Detect which cell encompasses the target text, then output its [x, y] center coordinate. 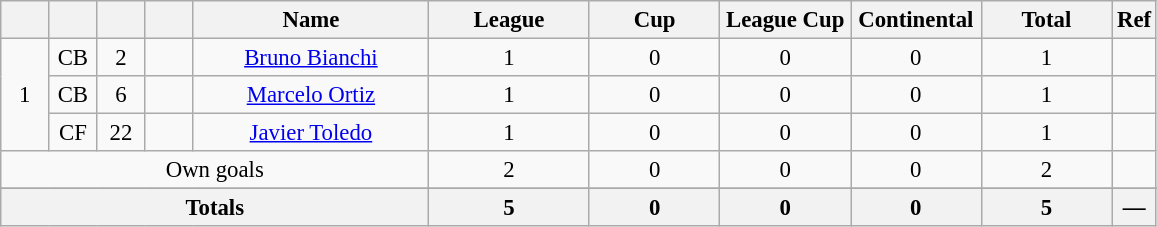
Marcelo Ortiz [311, 95]
Total [1046, 20]
Javier Toledo [311, 133]
Bruno Bianchi [311, 58]
Continental [916, 20]
Cup [654, 20]
League [510, 20]
Totals [215, 208]
Name [311, 20]
League Cup [786, 20]
Ref [1134, 20]
6 [121, 95]
22 [121, 133]
— [1134, 208]
CF [73, 133]
Own goals [215, 170]
